From the cell containing the given text, extract its center point as (x, y) coordinate. 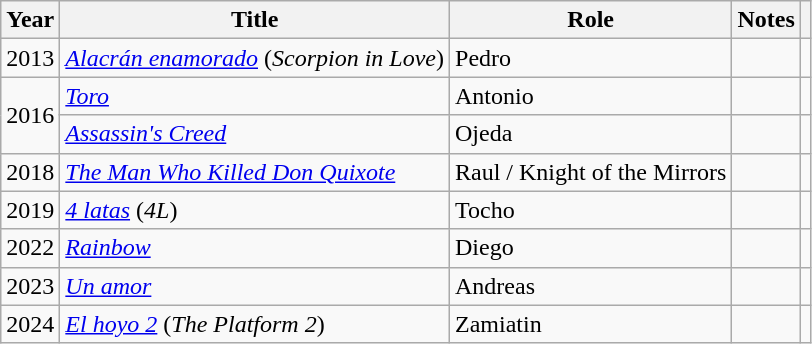
2022 (30, 248)
Assassin's Creed (255, 134)
Raul / Knight of the Mirrors (591, 172)
Un amor (255, 286)
2013 (30, 58)
Antonio (591, 96)
Toro (255, 96)
Rainbow (255, 248)
Title (255, 20)
Year (30, 20)
2024 (30, 324)
4 latas (4L) (255, 210)
Tocho (591, 210)
Ojeda (591, 134)
Diego (591, 248)
The Man Who Killed Don Quixote (255, 172)
2016 (30, 115)
El hoyo 2 (The Platform 2) (255, 324)
2018 (30, 172)
Role (591, 20)
Alacrán enamorado (Scorpion in Love) (255, 58)
Zamiatin (591, 324)
2023 (30, 286)
2019 (30, 210)
Notes (766, 20)
Pedro (591, 58)
Andreas (591, 286)
